From the cell containing the given text, extract its center point as (x, y) coordinate. 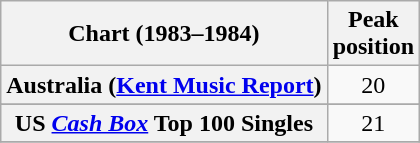
21 (373, 123)
Australia (Kent Music Report) (164, 85)
US Cash Box Top 100 Singles (164, 123)
20 (373, 85)
Chart (1983–1984) (164, 34)
Peakposition (373, 34)
